Extract the (x, y) coordinate from the center of the cell holding the provided text.  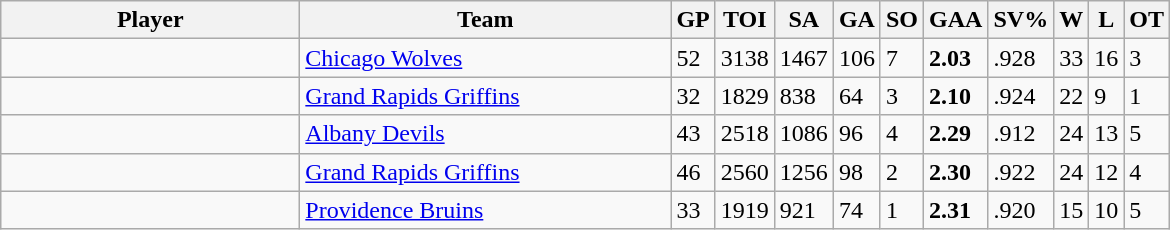
2.30 (956, 172)
3138 (744, 58)
.922 (1021, 172)
43 (693, 134)
.924 (1021, 96)
1467 (804, 58)
106 (856, 58)
GA (856, 20)
32 (693, 96)
Providence Bruins (486, 210)
1086 (804, 134)
921 (804, 210)
2.29 (956, 134)
52 (693, 58)
1256 (804, 172)
.928 (1021, 58)
TOI (744, 20)
96 (856, 134)
L (1106, 20)
.920 (1021, 210)
838 (804, 96)
W (1072, 20)
46 (693, 172)
.912 (1021, 134)
1919 (744, 210)
98 (856, 172)
9 (1106, 96)
10 (1106, 210)
13 (1106, 134)
7 (902, 58)
SA (804, 20)
SO (902, 20)
OT (1147, 20)
15 (1072, 210)
74 (856, 210)
Team (486, 20)
2518 (744, 134)
1829 (744, 96)
SV% (1021, 20)
GP (693, 20)
22 (1072, 96)
Chicago Wolves (486, 58)
2.31 (956, 210)
2560 (744, 172)
2.03 (956, 58)
16 (1106, 58)
2 (902, 172)
Player (150, 20)
12 (1106, 172)
GAA (956, 20)
64 (856, 96)
Albany Devils (486, 134)
2.10 (956, 96)
